For the text-containing cell, return its midpoint in (X, Y) coordinate format. 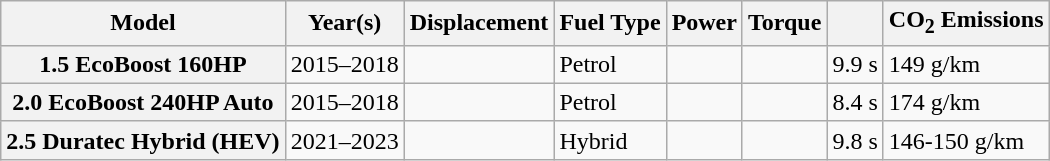
2.5 Duratec Hybrid (HEV) (143, 140)
Model (143, 23)
CO2 Emissions (966, 23)
174 g/km (966, 102)
8.4 s (855, 102)
146-150 g/km (966, 140)
Torque (784, 23)
Power (704, 23)
Year(s) (344, 23)
9.9 s (855, 64)
Fuel Type (610, 23)
2021–2023 (344, 140)
2.0 EcoBoost 240HP Auto (143, 102)
1.5 EcoBoost 160HP (143, 64)
149 g/km (966, 64)
Displacement (479, 23)
9.8 s (855, 140)
Hybrid (610, 140)
